Extract the [X, Y] coordinate from the center of the cell holding the provided text.  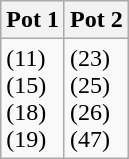
Pot 1 [33, 20]
Pot 2 [96, 20]
(11) (15) (18) (19) [33, 98]
(23) (25) (26) (47) [96, 98]
